Locate the cell with the specified text and output its (x, y) center coordinate. 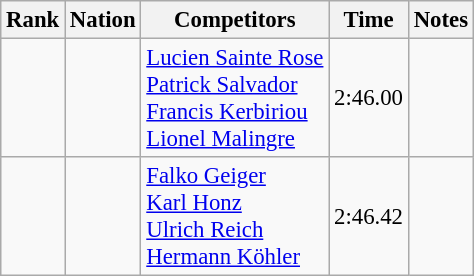
2:46.42 (369, 216)
Notes (440, 20)
Nation (103, 20)
Lucien Sainte RosePatrick SalvadorFrancis KerbiriouLionel Malingre (235, 98)
Time (369, 20)
2:46.00 (369, 98)
Competitors (235, 20)
Rank (33, 20)
Falko GeigerKarl HonzUlrich ReichHermann Köhler (235, 216)
